Extract the [X, Y] coordinate from the center of the cell holding the provided text.  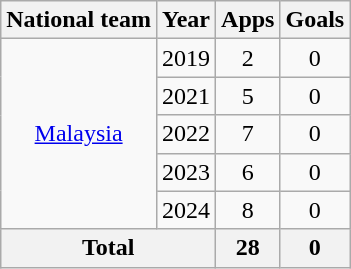
2021 [186, 96]
Malaysia [79, 134]
7 [248, 134]
8 [248, 210]
Year [186, 20]
28 [248, 248]
2022 [186, 134]
6 [248, 172]
Goals [315, 20]
2024 [186, 210]
5 [248, 96]
National team [79, 20]
2019 [186, 58]
Total [108, 248]
Apps [248, 20]
2023 [186, 172]
2 [248, 58]
